Return the [x, y] coordinate for the center point of the cell that contains the specified text.  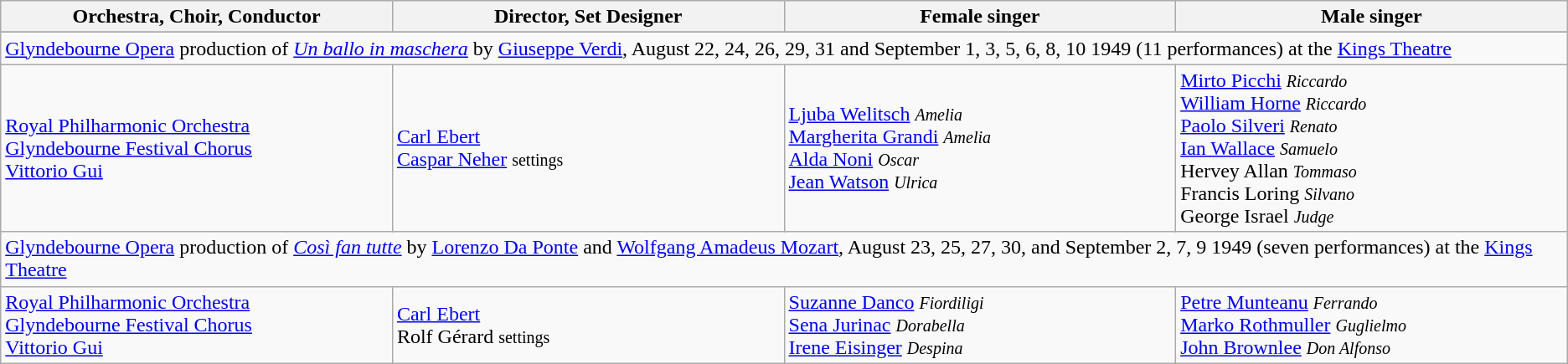
Director, Set Designer [588, 17]
Male singer [1372, 17]
Mirto Picchi RiccardoWilliam Horne RiccardoPaolo Silveri RenatoIan Wallace SamueloHervey Allan TommasoFrancis Loring SilvanoGeorge Israel Judge [1372, 148]
Orchestra, Choir, Conductor [197, 17]
Carl EbertCaspar Neher settings [588, 148]
Female singer [980, 17]
Carl EbertRolf Gérard settings [588, 325]
Petre Munteanu FerrandoMarko Rothmuller GuglielmoJohn Brownlee Don Alfonso [1372, 325]
Ljuba Welitsch AmeliaMargherita Grandi AmeliaAlda Noni OscarJean Watson Ulrica [980, 148]
Suzanne Danco FiordiligiSena Jurinac DorabellaIrene Eisinger Despina [980, 325]
